Locate the cell with the specified text and output its (x, y) center coordinate. 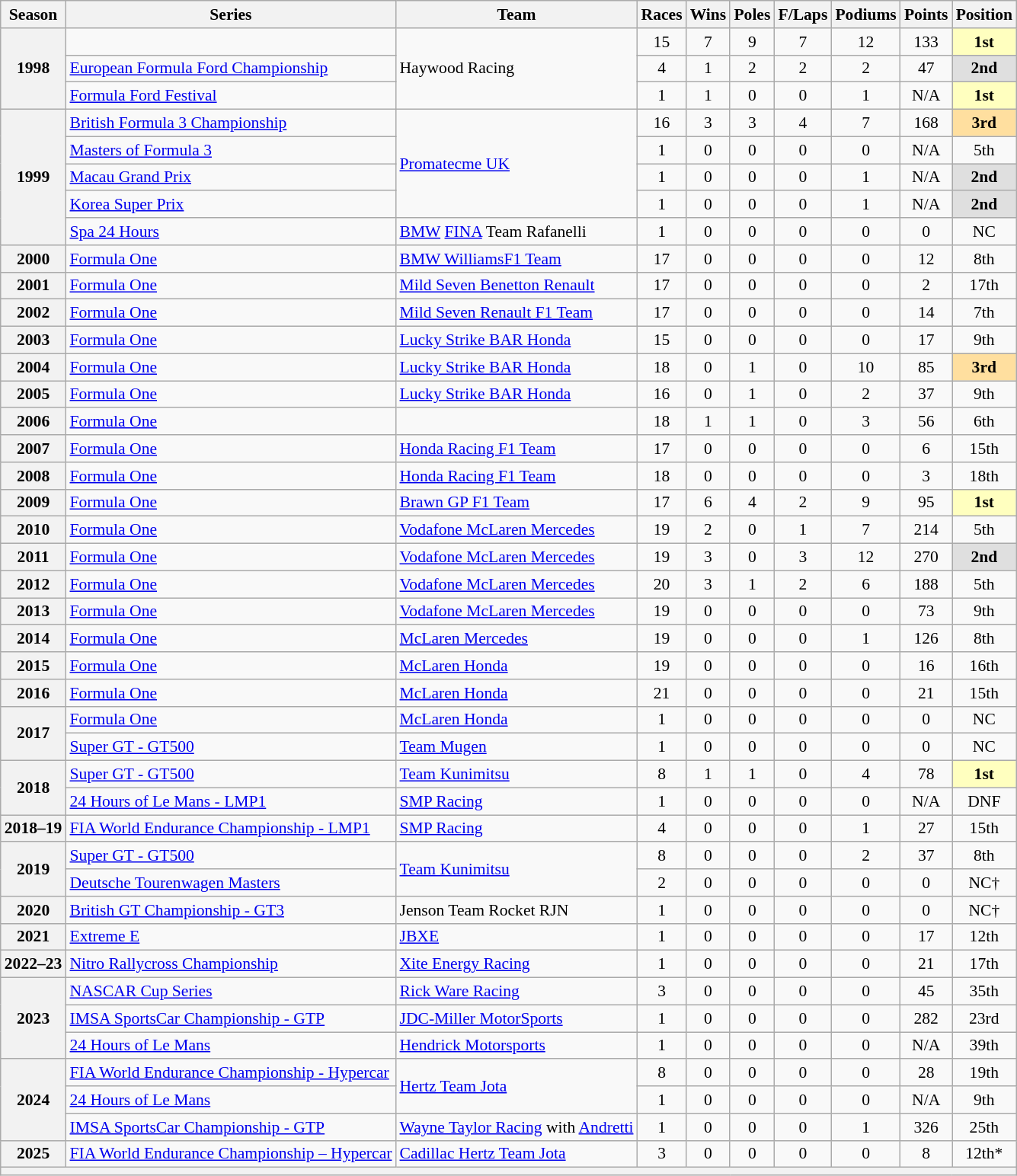
Races (662, 14)
23rd (984, 1018)
Korea Super Prix (230, 205)
JDC-Miller MotorSports (516, 1018)
Formula Ford Festival (230, 96)
2005 (34, 395)
24 Hours of Le Mans - LMP1 (230, 801)
2022–23 (34, 964)
BMW WilliamsF1 Team (516, 259)
2009 (34, 503)
2010 (34, 530)
2000 (34, 259)
Deutsche Tourenwagen Masters (230, 883)
12th* (984, 1154)
56 (926, 422)
20 (662, 584)
78 (926, 775)
2020 (34, 910)
Masters of Formula 3 (230, 150)
JBXE (516, 937)
Team (516, 14)
Hertz Team Jota (516, 1086)
35th (984, 992)
19th (984, 1073)
126 (926, 639)
18th (984, 476)
Hendrick Motorsports (516, 1046)
6th (984, 422)
2012 (34, 584)
British GT Championship - GT3 (230, 910)
85 (926, 367)
14 (926, 313)
1998 (34, 69)
European Formula Ford Championship (230, 69)
45 (926, 992)
Brawn GP F1 Team (516, 503)
27 (926, 829)
Cadillac Hertz Team Jota (516, 1154)
Position (984, 14)
British Formula 3 Championship (230, 123)
Mild Seven Benetton Renault (516, 286)
Jenson Team Rocket RJN (516, 910)
10 (865, 367)
214 (926, 530)
Macau Grand Prix (230, 177)
Wins (708, 14)
F/Laps (803, 14)
2017 (34, 733)
Points (926, 14)
Nitro Rallycross Championship (230, 964)
188 (926, 584)
16th (984, 666)
326 (926, 1127)
270 (926, 558)
Podiums (865, 14)
Haywood Racing (516, 69)
Season (34, 14)
FIA World Endurance Championship - LMP1 (230, 829)
2021 (34, 937)
Xite Energy Racing (516, 964)
2024 (34, 1100)
2025 (34, 1154)
Team Mugen (516, 747)
Mild Seven Renault F1 Team (516, 313)
DNF (984, 801)
39th (984, 1046)
FIA World Endurance Championship – Hypercar (230, 1154)
Rick Ware Racing (516, 992)
BMW FINA Team Rafanelli (516, 232)
7th (984, 313)
2014 (34, 639)
Poles (752, 14)
Extreme E (230, 937)
2007 (34, 449)
1999 (34, 177)
2001 (34, 286)
2016 (34, 693)
73 (926, 612)
2023 (34, 1019)
2008 (34, 476)
NASCAR Cup Series (230, 992)
2003 (34, 340)
2002 (34, 313)
2015 (34, 666)
2004 (34, 367)
2013 (34, 612)
2006 (34, 422)
28 (926, 1073)
95 (926, 503)
12th (984, 937)
2018 (34, 788)
2019 (34, 870)
25th (984, 1127)
168 (926, 123)
McLaren Mercedes (516, 639)
FIA World Endurance Championship - Hypercar (230, 1073)
Spa 24 Hours (230, 232)
133 (926, 42)
Promatecme UK (516, 164)
2011 (34, 558)
Wayne Taylor Racing with Andretti (516, 1127)
Series (230, 14)
2018–19 (34, 829)
47 (926, 69)
282 (926, 1018)
